Search for the cell housing the specified text and yield its (X, Y) center coordinate. 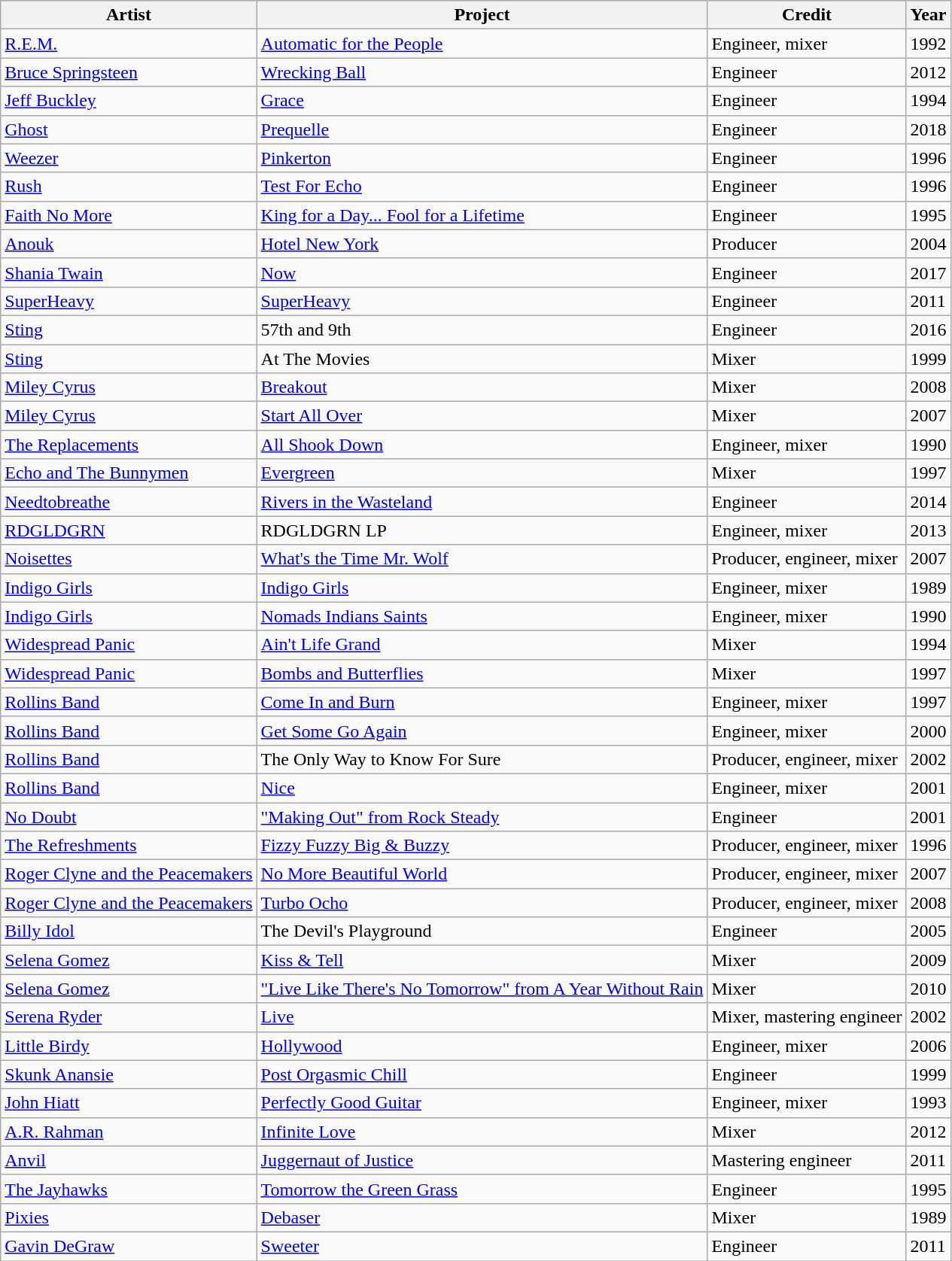
2016 (929, 330)
Anouk (129, 244)
2018 (929, 129)
Billy Idol (129, 931)
Pinkerton (482, 158)
Hotel New York (482, 244)
Wrecking Ball (482, 72)
2006 (929, 1046)
2010 (929, 989)
Tomorrow the Green Grass (482, 1189)
Echo and The Bunnymen (129, 473)
Jeff Buckley (129, 101)
Automatic for the People (482, 44)
The Only Way to Know For Sure (482, 759)
"Live Like There's No Tomorrow" from A Year Without Rain (482, 989)
2013 (929, 530)
Now (482, 272)
Nomads Indians Saints (482, 616)
1993 (929, 1103)
Serena Ryder (129, 1017)
2009 (929, 960)
The Jayhawks (129, 1189)
Artist (129, 15)
Ain't Life Grand (482, 645)
RDGLDGRN LP (482, 530)
Year (929, 15)
No More Beautiful World (482, 874)
Live (482, 1017)
2004 (929, 244)
Skunk Anansie (129, 1074)
At The Movies (482, 359)
Noisettes (129, 559)
Turbo Ocho (482, 903)
57th and 9th (482, 330)
King for a Day... Fool for a Lifetime (482, 215)
Mastering engineer (807, 1160)
Weezer (129, 158)
A.R. Rahman (129, 1132)
Grace (482, 101)
The Replacements (129, 445)
Sweeter (482, 1246)
All Shook Down (482, 445)
Project (482, 15)
Producer (807, 244)
Credit (807, 15)
2017 (929, 272)
Post Orgasmic Chill (482, 1074)
R.E.M. (129, 44)
Rivers in the Wasteland (482, 502)
Gavin DeGraw (129, 1246)
Anvil (129, 1160)
Evergreen (482, 473)
1992 (929, 44)
Nice (482, 788)
Come In and Burn (482, 702)
Kiss & Tell (482, 960)
John Hiatt (129, 1103)
Mixer, mastering engineer (807, 1017)
2014 (929, 502)
Pixies (129, 1217)
RDGLDGRN (129, 530)
Juggernaut of Justice (482, 1160)
Start All Over (482, 416)
No Doubt (129, 816)
2005 (929, 931)
Ghost (129, 129)
Debaser (482, 1217)
Hollywood (482, 1046)
Breakout (482, 387)
"Making Out" from Rock Steady (482, 816)
2000 (929, 731)
Bombs and Butterflies (482, 673)
Little Birdy (129, 1046)
The Devil's Playground (482, 931)
Prequelle (482, 129)
What's the Time Mr. Wolf (482, 559)
Shania Twain (129, 272)
Needtobreathe (129, 502)
The Refreshments (129, 846)
Test For Echo (482, 187)
Bruce Springsteen (129, 72)
Faith No More (129, 215)
Fizzy Fuzzy Big & Buzzy (482, 846)
Perfectly Good Guitar (482, 1103)
Rush (129, 187)
Get Some Go Again (482, 731)
Infinite Love (482, 1132)
